Output the [x, y] coordinate of the center of the cell containing the given text.  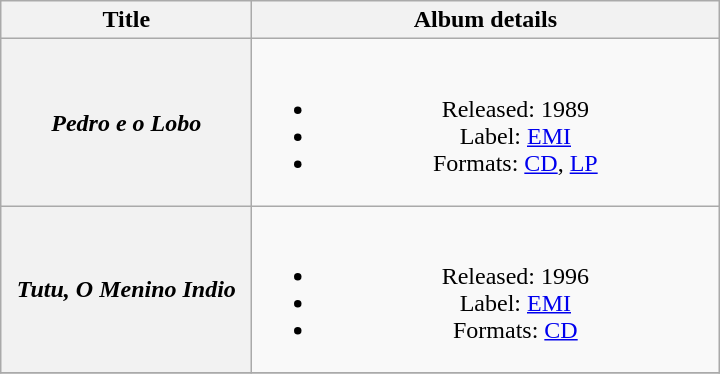
Album details [486, 20]
Tutu, O Menino Indio [126, 290]
Pedro e o Lobo [126, 122]
Title [126, 20]
Released: 1996Label: EMIFormats: CD [486, 290]
Released: 1989Label: EMIFormats: CD, LP [486, 122]
